Search for the cell housing the specified text and yield its [X, Y] center coordinate. 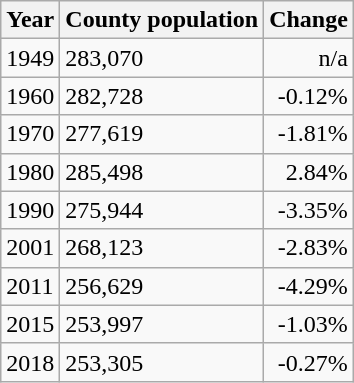
2011 [30, 286]
-1.03% [309, 324]
277,619 [162, 134]
253,305 [162, 362]
1980 [30, 172]
n/a [309, 58]
283,070 [162, 58]
2015 [30, 324]
1970 [30, 134]
2018 [30, 362]
-0.12% [309, 96]
-4.29% [309, 286]
-0.27% [309, 362]
Year [30, 20]
2.84% [309, 172]
2001 [30, 248]
Change [309, 20]
253,997 [162, 324]
268,123 [162, 248]
-3.35% [309, 210]
1949 [30, 58]
285,498 [162, 172]
-2.83% [309, 248]
-1.81% [309, 134]
County population [162, 20]
256,629 [162, 286]
1990 [30, 210]
282,728 [162, 96]
1960 [30, 96]
275,944 [162, 210]
